Pinpoint the cell where the given text exists, returning its [X, Y] midpoint coordinate. 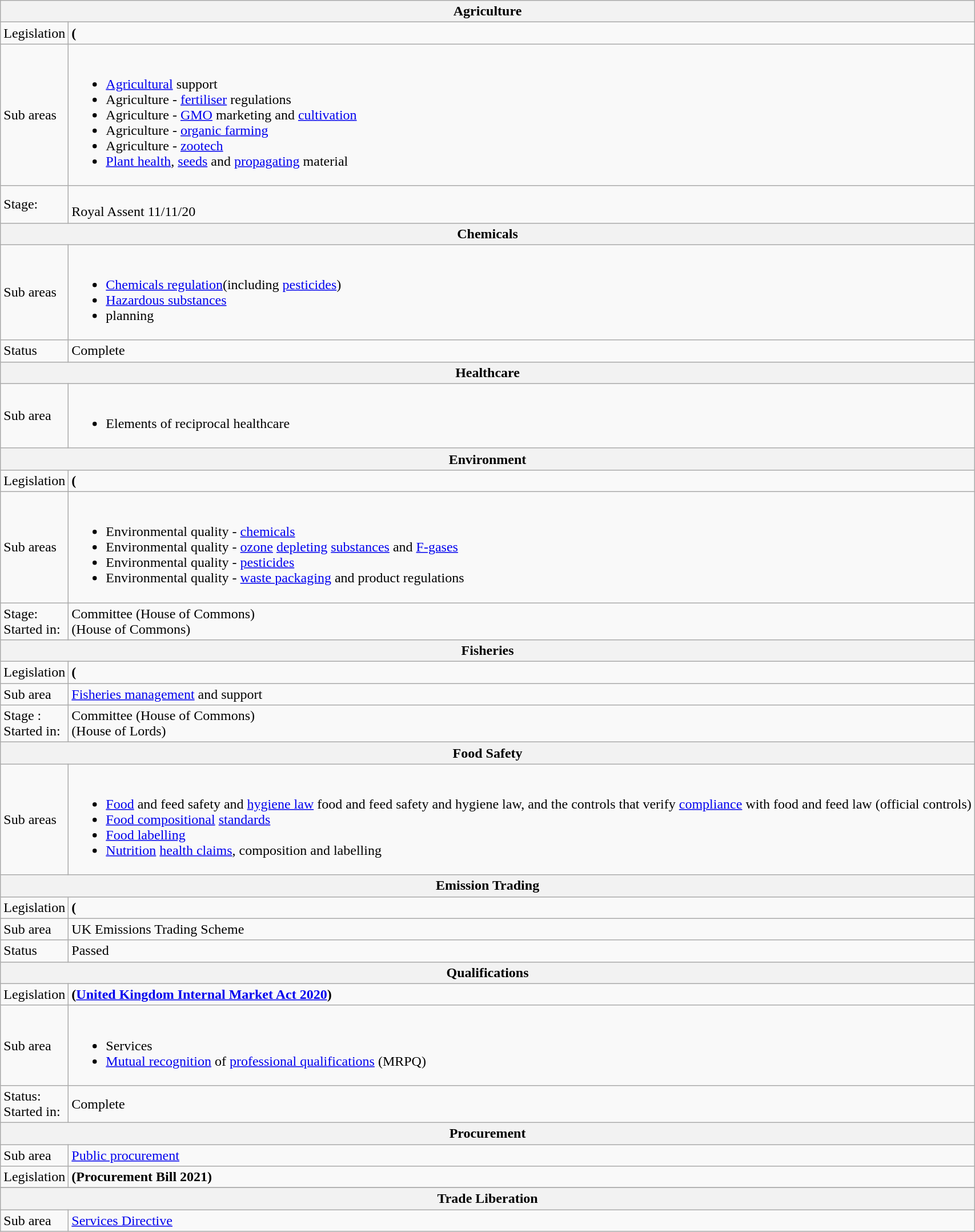
(United Kingdom Internal Market Act 2020) [522, 994]
Committee (House of Commons)(House of Lords) [522, 723]
Services Directive [522, 1221]
Healthcare [488, 373]
Agriculture [488, 11]
Stage: [34, 205]
Fisheries [488, 651]
Food Safety [488, 753]
Chemicals [488, 234]
Procurement [488, 1133]
Fisheries management and support [522, 694]
Qualifications [488, 973]
Committee (House of Commons)(House of Commons) [522, 621]
Status:Started in: [34, 1104]
Stage:Started in: [34, 621]
Stage :Started in: [34, 723]
Elements of reciprocal healthcare [522, 416]
Public procurement [522, 1155]
Trade Liberation [488, 1199]
Environment [488, 459]
ServicesMutual recognition of professional qualifications (MRPQ) [522, 1045]
Passed [522, 951]
UK Emissions Trading Scheme [522, 929]
Royal Assent 11/11/20 [522, 205]
Emission Trading [488, 886]
(Procurement Bill 2021) [522, 1177]
Chemicals regulation(including pesticides)Hazardous substancesplanning [522, 293]
